Find where the given text appears and provide that cell's center as [x, y] coordinate. 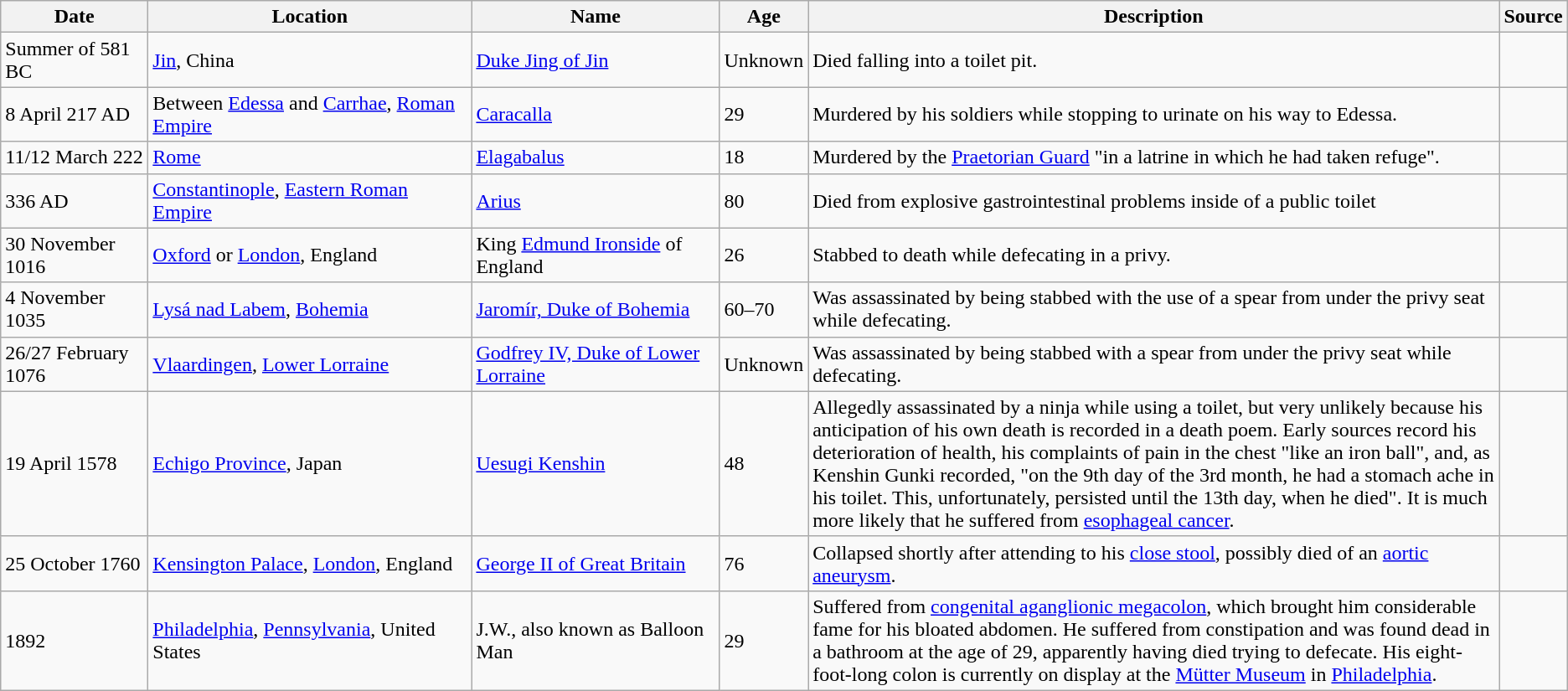
Was assassinated by being stabbed with a spear from under the privy seat while defecating. [1154, 364]
Oxford or London, England [310, 255]
Caracalla [596, 114]
Lysá nad Labem, Bohemia [310, 310]
80 [764, 201]
4 November 1035 [75, 310]
Collapsed shortly after attending to his close stool, possibly died of an aortic aneurysm. [1154, 563]
Summer of 581 BC [75, 60]
336 AD [75, 201]
Murdered by his soldiers while stopping to urinate on his way to Edessa. [1154, 114]
Uesugi Kenshin [596, 464]
Murdered by the Praetorian Guard "in a latrine in which he had taken refuge". [1154, 157]
48 [764, 464]
J.W., also known as Balloon Man [596, 640]
Location [310, 17]
Philadelphia, Pennsylvania, United States [310, 640]
Died falling into a toilet pit. [1154, 60]
Was assassinated by being stabbed with the use of a spear from under the privy seat while defecating. [1154, 310]
Godfrey IV, Duke of Lower Lorraine [596, 364]
Source [1533, 17]
Between Edessa and Carrhae, Roman Empire [310, 114]
Constantinople, Eastern Roman Empire [310, 201]
Jaromír, Duke of Bohemia [596, 310]
Duke Jing of Jin [596, 60]
King Edmund Ironside of England [596, 255]
25 October 1760 [75, 563]
Arius [596, 201]
Jin, China [310, 60]
Age [764, 17]
1892 [75, 640]
18 [764, 157]
Rome [310, 157]
Name [596, 17]
26/27 February 1076 [75, 364]
Date [75, 17]
George II of Great Britain [596, 563]
26 [764, 255]
Description [1154, 17]
30 November 1016 [75, 255]
Vlaardingen, Lower Lorraine [310, 364]
19 April 1578 [75, 464]
Died from explosive gastrointestinal problems inside of a public toilet [1154, 201]
76 [764, 563]
Echigo Province, Japan [310, 464]
11/12 March 222 [75, 157]
Kensington Palace, London, England [310, 563]
8 April 217 AD [75, 114]
Stabbed to death while defecating in a privy. [1154, 255]
60–70 [764, 310]
Elagabalus [596, 157]
